Extract the [x, y] coordinate from the center of the cell holding the provided text.  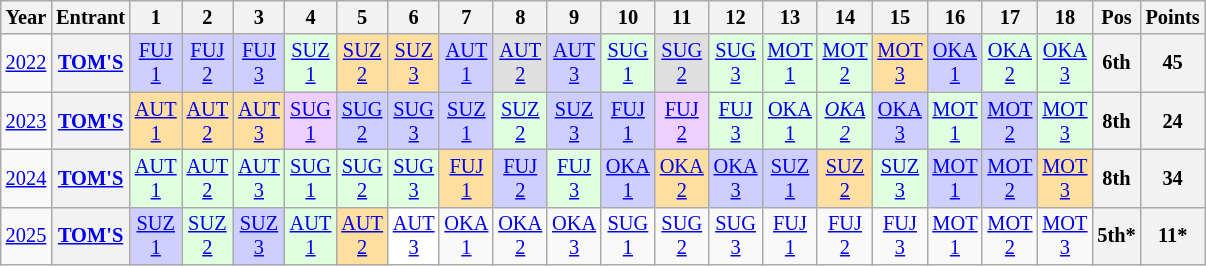
18 [1064, 17]
7 [466, 17]
4 [311, 17]
34 [1173, 178]
3 [259, 17]
Points [1173, 17]
24 [1173, 121]
9 [574, 17]
8 [520, 17]
11* [1173, 236]
Entrant [90, 17]
2023 [26, 121]
1 [156, 17]
6th [1116, 63]
2025 [26, 236]
5th* [1116, 236]
2024 [26, 178]
10 [628, 17]
15 [900, 17]
16 [954, 17]
6 [414, 17]
Pos [1116, 17]
2022 [26, 63]
14 [844, 17]
11 [682, 17]
5 [362, 17]
Year [26, 17]
17 [1010, 17]
2 [208, 17]
12 [736, 17]
13 [790, 17]
45 [1173, 63]
